Extract the [X, Y] coordinate from the center of the cell holding the provided text.  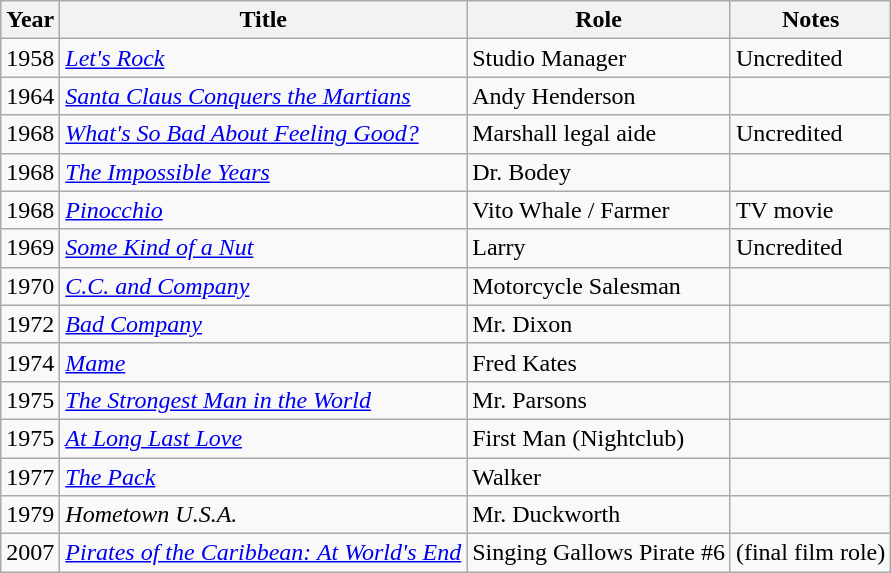
Walker [599, 477]
Some Kind of a Nut [264, 248]
The Pack [264, 477]
1972 [30, 324]
Hometown U.S.A. [264, 515]
Studio Manager [599, 58]
The Impossible Years [264, 172]
Fred Kates [599, 362]
Singing Gallows Pirate #6 [599, 553]
Pirates of the Caribbean: At World's End [264, 553]
Dr. Bodey [599, 172]
Vito Whale / Farmer [599, 210]
Year [30, 20]
Mr. Duckworth [599, 515]
1964 [30, 96]
Andy Henderson [599, 96]
1974 [30, 362]
TV movie [810, 210]
Let's Rock [264, 58]
1977 [30, 477]
Mr. Parsons [599, 400]
(final film role) [810, 553]
1958 [30, 58]
Santa Claus Conquers the Martians [264, 96]
At Long Last Love [264, 438]
Mr. Dixon [599, 324]
Motorcycle Salesman [599, 286]
1969 [30, 248]
Bad Company [264, 324]
Pinocchio [264, 210]
The Strongest Man in the World [264, 400]
First Man (Nightclub) [599, 438]
What's So Bad About Feeling Good? [264, 134]
Larry [599, 248]
Role [599, 20]
1979 [30, 515]
Marshall legal aide [599, 134]
C.C. and Company [264, 286]
Title [264, 20]
Mame [264, 362]
2007 [30, 553]
Notes [810, 20]
1970 [30, 286]
